For the text-containing cell, return its midpoint in [X, Y] coordinate format. 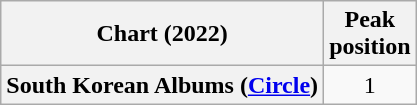
1 [370, 85]
South Korean Albums (Circle) [162, 85]
Chart (2022) [162, 34]
Peakposition [370, 34]
